Pinpoint the cell where the given text exists, returning its [X, Y] midpoint coordinate. 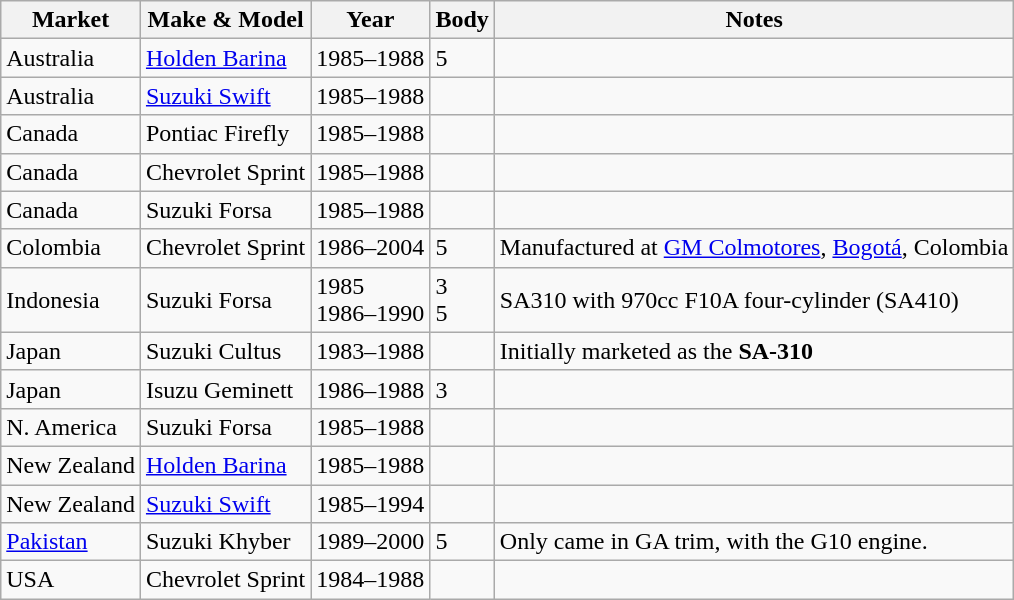
Pontiac Firefly [225, 134]
Make & Model [225, 20]
Isuzu Geminett [225, 389]
Market [71, 20]
SA310 with 970cc F10A four-cylinder (SA410) [754, 300]
Initially marketed as the SA-310 [754, 351]
Pakistan [71, 542]
Only came in GA trim, with the G10 engine. [754, 542]
3 [462, 389]
Year [370, 20]
35 [462, 300]
Suzuki Cultus [225, 351]
1989–2000 [370, 542]
Indonesia [71, 300]
N. America [71, 427]
Notes [754, 20]
Colombia [71, 248]
1986–1988 [370, 389]
1983–1988 [370, 351]
Suzuki Khyber [225, 542]
1984–1988 [370, 580]
Manufactured at GM Colmotores, Bogotá, Colombia [754, 248]
19851986–1990 [370, 300]
1985–1994 [370, 503]
Body [462, 20]
USA [71, 580]
1986–2004 [370, 248]
